Return [x, y] of the center of cell containing provided text 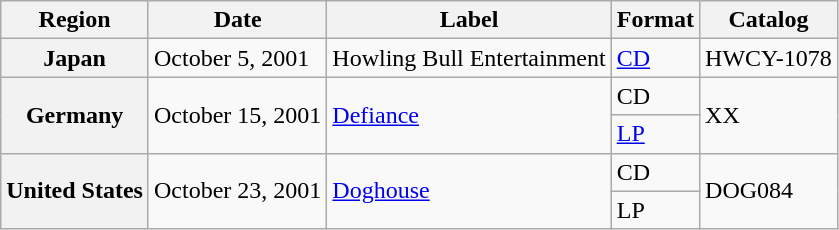
Date [237, 20]
Defiance [469, 115]
Germany [75, 115]
XX [769, 115]
Doghouse [469, 191]
Howling Bull Entertainment [469, 58]
Format [655, 20]
Catalog [769, 20]
Label [469, 20]
Japan [75, 58]
October 5, 2001 [237, 58]
HWCY-1078 [769, 58]
DOG084 [769, 191]
October 15, 2001 [237, 115]
October 23, 2001 [237, 191]
United States [75, 191]
Region [75, 20]
